Output the (X, Y) coordinate of the center of the cell containing the given text.  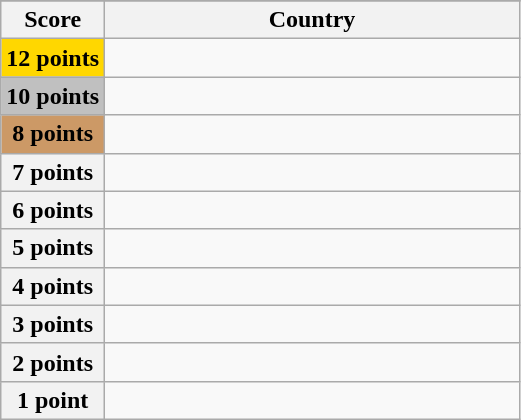
7 points (53, 172)
10 points (53, 96)
8 points (53, 134)
12 points (53, 58)
6 points (53, 210)
Score (53, 20)
Country (312, 20)
3 points (53, 324)
4 points (53, 286)
2 points (53, 362)
5 points (53, 248)
1 point (53, 400)
